Return the [X, Y] coordinate for the center point of the cell that contains the specified text.  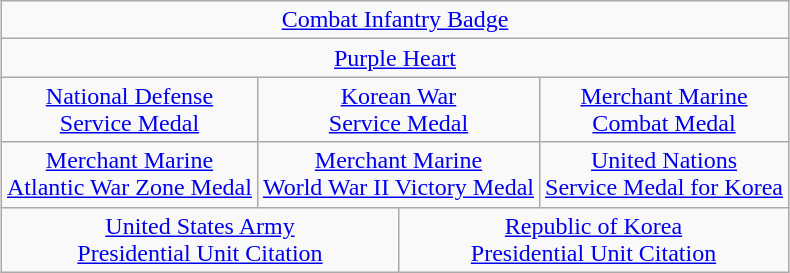
United NationsService Medal for Korea [664, 174]
Merchant MarineWorld War II Victory Medal [398, 174]
Purple Heart [394, 58]
National DefenseService Medal [129, 110]
Combat Infantry Badge [394, 20]
Republic of KoreaPresidential Unit Citation [593, 240]
Korean WarService Medal [398, 110]
Merchant MarineAtlantic War Zone Medal [129, 174]
United States ArmyPresidential Unit Citation [200, 240]
Merchant MarineCombat Medal [664, 110]
